Return (x, y) of the center of cell containing provided text 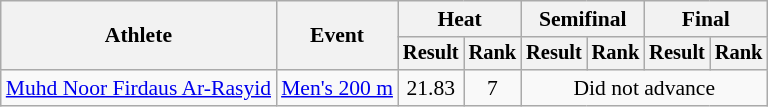
Did not advance (644, 88)
21.83 (431, 88)
Semifinal (582, 19)
Final (706, 19)
Athlete (138, 36)
Men's 200 m (337, 88)
Event (337, 36)
Heat (460, 19)
7 (493, 88)
Muhd Noor Firdaus Ar-Rasyid (138, 88)
